Search for the cell housing the specified text and yield its [X, Y] center coordinate. 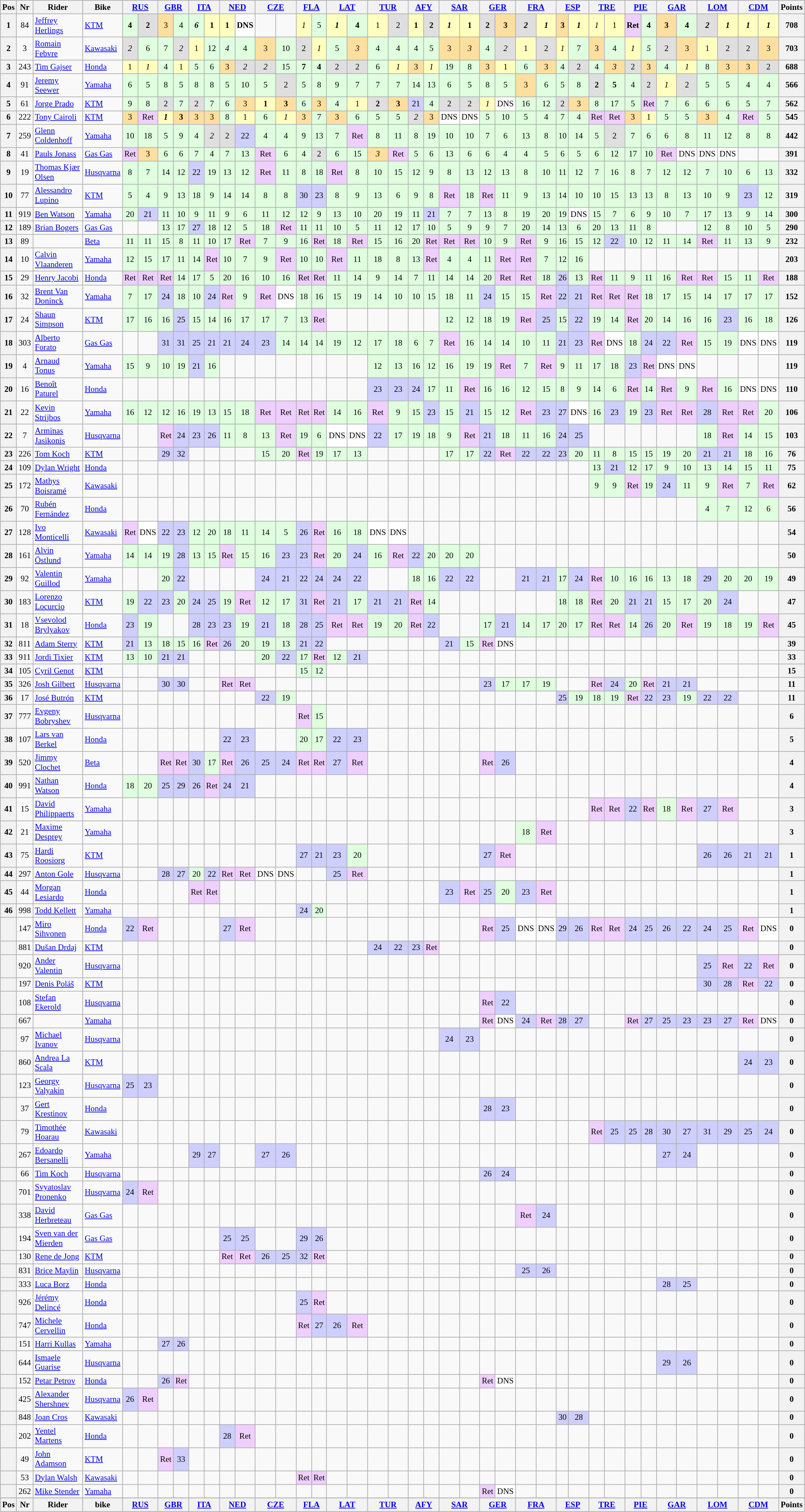
105 [25, 671]
Timothée Hoarau [58, 1132]
Mathys Boisramé [58, 486]
562 [792, 104]
Vsevolod Brylyakov [58, 625]
391 [792, 154]
338 [25, 1215]
290 [792, 228]
920 [25, 966]
911 [25, 657]
998 [25, 911]
226 [25, 454]
332 [792, 172]
188 [792, 278]
262 [25, 1491]
43 [9, 856]
Morgan Lesiardo [58, 892]
35 [9, 684]
Pauls Jonass [58, 154]
Brian Bogers [58, 228]
545 [792, 117]
Tim Koch [58, 1174]
John Adamson [58, 1459]
Stefan Ekerold [58, 1003]
708 [792, 25]
202 [25, 1436]
688 [792, 67]
Dylan Wright [58, 468]
Denis Poláš [58, 984]
Tom Koch [58, 454]
Shaun Simpson [58, 319]
Alessandro Lupino [58, 195]
Alexander Shershnev [58, 1399]
Cyril Genot [58, 671]
Lars van Berkel [58, 739]
Dylan Walsh [58, 1478]
54 [792, 532]
Joan Cros [58, 1418]
123 [25, 1086]
92 [25, 579]
203 [792, 260]
Alberto Forato [58, 343]
109 [25, 468]
300 [792, 214]
222 [25, 117]
40 [9, 786]
Nathan Watson [58, 786]
326 [25, 684]
42 [9, 832]
267 [25, 1155]
77 [25, 195]
151 [25, 1344]
Jérémy Delincé [58, 1302]
Jeffrey Herlings [58, 25]
Ben Watson [58, 214]
848 [25, 1418]
303 [25, 343]
566 [792, 85]
Ismaele Guarise [58, 1362]
Andrea La Scala [58, 1063]
110 [792, 389]
Adam Sterry [58, 644]
89 [25, 241]
84 [25, 25]
Maxime Desprey [58, 832]
Bike [103, 7]
Valentin Guillod [58, 579]
Benoît Paturel [58, 389]
Tony Cairoli [58, 117]
183 [25, 602]
José Butrón [58, 698]
50 [792, 556]
34 [9, 671]
103 [792, 436]
Todd Kellett [58, 911]
Glenn Coldenhoff [58, 136]
Calvin Vlaanderen [58, 260]
Arnaud Tonus [58, 366]
38 [9, 739]
Sven van der Mierden [58, 1238]
130 [25, 1257]
Ander Valentin [58, 966]
97 [25, 1040]
147 [25, 929]
161 [25, 556]
Henry Jacobi [58, 278]
56 [792, 509]
319 [792, 195]
Kevin Strijbos [58, 412]
425 [25, 1399]
703 [792, 48]
Jorge Prado [58, 104]
Luca Borz [58, 1284]
79 [25, 1132]
Yentel Martens [58, 1436]
172 [25, 486]
701 [25, 1192]
66 [25, 1174]
Alvin Östlund [58, 556]
Brent Van Doninck [58, 296]
128 [25, 532]
Svyatoslav Pronenko [58, 1192]
243 [25, 67]
Harri Kullas [58, 1344]
Edoardo Bersanelli [58, 1155]
61 [25, 104]
Ivo Monticelli [58, 532]
860 [25, 1063]
297 [25, 874]
881 [25, 947]
62 [792, 486]
Rene de Jong [58, 1257]
107 [25, 739]
333 [25, 1284]
189 [25, 228]
David Herbreteau [58, 1215]
991 [25, 786]
Evgeny Bobryshev [58, 716]
126 [792, 319]
Jimmy Clochet [58, 763]
520 [25, 763]
Hardi Roosiorg [58, 856]
53 [25, 1478]
Josh Gilbert [58, 684]
811 [25, 644]
644 [25, 1362]
Michele Cervellin [58, 1326]
Michael Ivanov [58, 1040]
Lorenzo Locurcio [58, 602]
91 [25, 85]
70 [25, 509]
926 [25, 1302]
197 [25, 984]
Georgy Valyakin [58, 1086]
747 [25, 1326]
Miro Sihvonen [58, 929]
232 [792, 241]
46 [9, 911]
bike [103, 1505]
47 [792, 602]
David Philippaerts [58, 809]
Jeremy Seewer [58, 85]
Gert Krestinov [58, 1109]
108 [25, 1003]
Dušan Drdaj [58, 947]
Thomas Kjær Olsen [58, 172]
Petar Petrov [58, 1381]
Romain Febvre [58, 48]
Tim Gajser [58, 67]
76 [792, 454]
919 [25, 214]
667 [25, 1021]
194 [25, 1238]
259 [25, 136]
Brice Maylin [58, 1271]
442 [792, 136]
Anton Gole [58, 874]
831 [25, 1271]
Rubén Fernández [58, 509]
Jordi Tixier [58, 657]
Mike Stender [58, 1491]
36 [9, 698]
Arminas Jasikonis [58, 436]
777 [25, 716]
106 [792, 412]
